For the text-containing cell, return its midpoint in (X, Y) coordinate format. 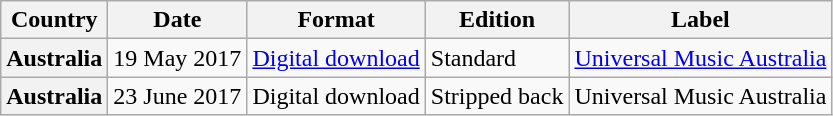
Edition (497, 20)
Label (700, 20)
Country (54, 20)
19 May 2017 (178, 58)
Date (178, 20)
Standard (497, 58)
23 June 2017 (178, 96)
Stripped back (497, 96)
Format (336, 20)
